Provide the [X, Y] coordinate of the cell's center where the given text is located.  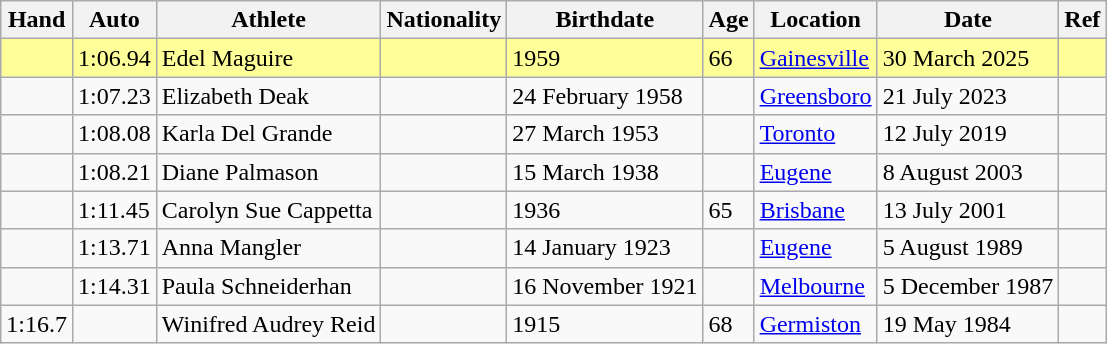
68 [728, 324]
1:06.94 [114, 58]
30 March 2025 [968, 58]
19 May 1984 [968, 324]
Carolyn Sue Cappetta [268, 210]
1:08.08 [114, 134]
Anna Mangler [268, 248]
Paula Schneiderhan [268, 286]
1:08.21 [114, 172]
Greensboro [816, 96]
14 January 1923 [605, 248]
Brisbane [816, 210]
Diane Palmason [268, 172]
Winifred Audrey Reid [268, 324]
Melbourne [816, 286]
Nationality [444, 20]
Gainesville [816, 58]
Toronto [816, 134]
1:07.23 [114, 96]
15 March 1938 [605, 172]
Birthdate [605, 20]
12 July 2019 [968, 134]
5 August 1989 [968, 248]
27 March 1953 [605, 134]
5 December 1987 [968, 286]
Age [728, 20]
1:13.71 [114, 248]
1915 [605, 324]
24 February 1958 [605, 96]
1959 [605, 58]
Location [816, 20]
8 August 2003 [968, 172]
Hand [37, 20]
1:14.31 [114, 286]
Elizabeth Deak [268, 96]
Germiston [816, 324]
16 November 1921 [605, 286]
Edel Maguire [268, 58]
Athlete [268, 20]
Date [968, 20]
1:11.45 [114, 210]
Ref [1082, 20]
1:16.7 [37, 324]
13 July 2001 [968, 210]
21 July 2023 [968, 96]
1936 [605, 210]
Karla Del Grande [268, 134]
Auto [114, 20]
65 [728, 210]
66 [728, 58]
